Identify which cell holds the provided text, then report its [x, y] central coordinate. 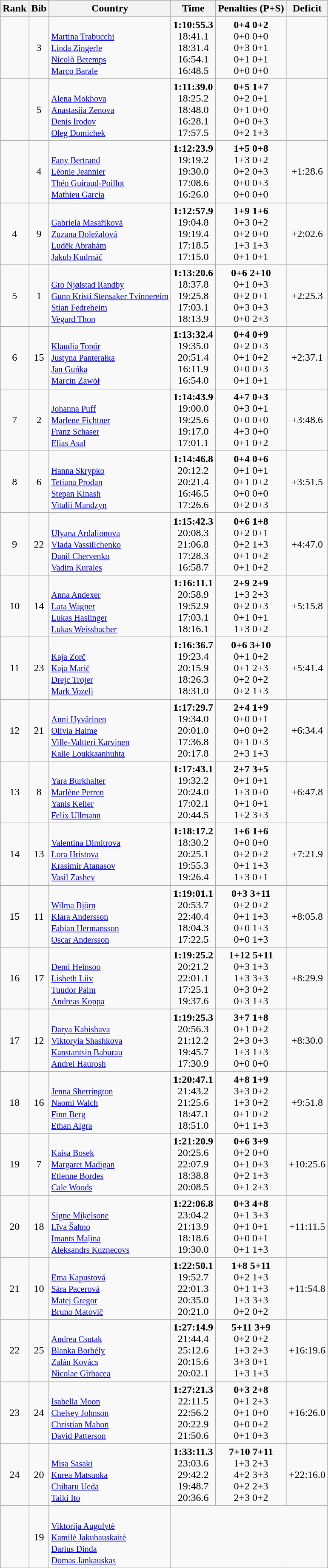
Signe MiķelsoneLīva ŠahnoImants MaļinaAleksandrs Kuzņecovs [110, 1226]
1:33:11.323:03.629:42.219:48.720:36.6 [193, 1475]
0+4 0+90+2 0+30+1 0+20+0 0+30+1 0+1 [251, 358]
0+3 3+110+2 0+20+1 1+30+0 1+30+0 1+3 [251, 916]
Rank [14, 8]
0+4 0+20+0 0+00+3 0+10+1 0+10+0 0+0 [251, 48]
0+5 1+70+2 0+10+1 0+00+0 0+30+2 1+3 [251, 110]
Demi HeinsooLisbeth LiivTuudor PalmAndreas Koppa [110, 978]
+8:05.8 [307, 916]
+2:25.3 [307, 296]
Penalties (P+S) [251, 8]
0+4 0+60+1 0+10+1 0+20+0 0+00+2 0+3 [251, 482]
1:19:25.220:21.222:01.117:25.119:37.6 [193, 978]
1:19:01.120:53.722:40.418:04.317:22.5 [193, 916]
Gro Njølstad RandbyGunn Kristi Stensaker TvinnereimStian FedreheimVegard Thon [110, 296]
+16:26.0 [307, 1413]
Jenna SherringtonNaomi WalchFinn BergEthan Algra [110, 1102]
Alena MokhovaAnastasiia ZenovaDenis IrodovOleg Domichek [110, 110]
25 [39, 1350]
Fany BertrandLéonie JeannierThéo Guiraud-PoillotMathieu Garcia [110, 172]
4+8 1+93+3 0+21+3 0+20+1 0+20+1 1+3 [251, 1102]
Country [110, 8]
Anni HyvärinenOlivia HalmeVille-Valtteri KarvinenKalle Loukkaanhuhta [110, 730]
Darya KabishavaViktoryia ShashkovaKanstantsin BaburauAndrei Haurosh [110, 1040]
2+9 2+91+3 2+30+2 0+30+1 0+11+3 0+2 [251, 606]
0+6 2+100+1 0+30+2 0+10+3 0+30+0 2+3 [251, 296]
Yara BurkhalterMarlène PerrenYanis KellerFelix Ullmann [110, 792]
Ulyana ArdalionovaVlada VassillchenkoDanil ChervenkoVadim Kurales [110, 544]
1:14:46.820:12.220:21.416:46.517:26.6 [193, 482]
+11:11.5 [307, 1226]
1:16:11.120:58.919:52.917:03.118:16.1 [193, 606]
1:20:47.121:43.221:25.618:47.118:51.0 [193, 1102]
Klaudia TopórJustyna PanterałkaJan GuńkaMarcin Zawół [110, 358]
1:22:06.823:04.221:13.918:18.619:30.0 [193, 1226]
1:19:25.320:56.321:12.219:45.717:30.9 [193, 1040]
Ema KapustováSára PacerováMatej GregorBruno Matovič [110, 1288]
+2:37.1 [307, 358]
5+11 3+90+2 0+21+3 2+33+3 0+11+3 1+3 [251, 1350]
1:21:20.920:25.622:07.918:38.820:08.5 [193, 1164]
+6:34.4 [307, 730]
Misa SasakiKurea MatsuokaChiharu UedaTaiki Ito [110, 1475]
1:17:43.119:32.220:24.017:02.120:44.5 [193, 792]
7+10 7+111+3 2+34+2 3+30+2 2+32+3 0+2 [251, 1475]
1:15:42.320:08.321:06.817:28.316:58.7 [193, 544]
Deficit [307, 8]
+8:29.9 [307, 978]
+16:19.6 [307, 1350]
Hanna SkrypkoTetiana ProdanStepan KinashVitalii Mandzyn [110, 482]
1:13:20.618:37.819:25.817:03.118:13.9 [193, 296]
Time [193, 8]
0+3 2+80+1 2+30+1 0+00+0 0+20+1 0+3 [251, 1413]
+11:54.8 [307, 1288]
1:12:57.919:04.819:19.417:18.517:15.0 [193, 234]
1 [39, 296]
1+6 1+60+0 0+00+2 0+20+1 1+31+3 0+1 [251, 854]
1:18:17.218:30.220:25.119:55.319:26.4 [193, 854]
1:16:36.719:23.420:15.918:26.318:31.0 [193, 668]
1:17:29.719:34.020:01.017:36.820:17.8 [193, 730]
Wilma BjörnKlara AnderssonFabian HermanssonOscar Andersson [110, 916]
4+7 0+30+3 0+10+0 0+04+3 0+00+1 0+2 [251, 420]
Bib [39, 8]
1:12:23.919:19.219:30.017:08.616:26.0 [193, 172]
+22:16.0 [307, 1475]
1+9 1+60+3 0+20+2 0+01+3 1+30+1 0+1 [251, 234]
0+6 3+100+1 0+20+1 2+30+2 0+20+2 1+3 [251, 668]
1:22:50.119:52.722:01.320:35.020:21.0 [193, 1288]
+2:02.6 [307, 234]
1:27:21.322:11.522:56.220:22.921:50.6 [193, 1413]
1+8 5+110+2 1+30+1 1+31+3 3+30+2 0+2 [251, 1288]
+3:48.6 [307, 420]
Isabella MoonChelsey JohnsonChristian MahonDavid Patterson [110, 1413]
0+6 3+90+2 0+00+1 0+30+2 1+30+1 2+3 [251, 1164]
Martina TrabucchiLinda ZingerleNicolò BetempsMarco Barale [110, 48]
Anna AndexerLara WagnerLukas HaslingerLukas Weissbacher [110, 606]
1:13:32.419:35.020:51.416:11.916:54.0 [193, 358]
0+6 1+80+2 0+10+2 1+30+1 0+20+1 0+2 [251, 544]
3+7 1+80+1 0+22+3 0+31+3 1+30+0 0+0 [251, 1040]
+9:51.8 [307, 1102]
+8:30.0 [307, 1040]
1:11:39.018:25.218:48.016:28.117:57.5 [193, 110]
Kaisa BosekMargaret MadiganEtienne BordesCale Woods [110, 1164]
2+4 1+90+0 0+10+0 0+20+1 0+32+3 1+3 [251, 730]
0+3 4+80+1 3+30+1 0+10+0 0+10+1 1+3 [251, 1226]
Gabriela MasaříkováZuzana DoležalováLuděk AbrahámJakub Kudrnáč [110, 234]
+7:21.9 [307, 854]
+4:47.0 [307, 544]
1+5 0+81+3 0+20+2 0+30+0 0+30+0 0+0 [251, 172]
+10:25.6 [307, 1164]
Johanna PuffMarlene FichtnerFranz SchaserElias Asal [110, 420]
2+7 3+50+1 0+11+3 0+00+1 0+11+2 3+3 [251, 792]
2 [39, 420]
+5:15.8 [307, 606]
Valentina DimitrovaLora HristovaKrasimir AtanasovVasil Zashev [110, 854]
1:10:55.318:41.118:31.416:54.116:48.5 [193, 48]
Viktorija AugulytėKamilė JakubauskaitėDarius DindaDomas Jankauskas [110, 1537]
1+12 5+110+3 1+31+3 3+30+3 0+20+3 1+3 [251, 978]
+3:51.5 [307, 482]
1:27:14.921:44.425:12.620:15.620:02.1 [193, 1350]
+6:47.8 [307, 792]
1:14:43.919:00.019:25.619:17.017:01.1 [193, 420]
Andrea CsutakBlanka BorbélyZalán KovácsNicolae Gîrbacea [110, 1350]
Kaja ZorčKaja MaričDrejc TrojerMark Vozelj [110, 668]
+5:41.4 [307, 668]
+1:28.6 [307, 172]
3 [39, 48]
